For the text-containing cell, return its midpoint in [x, y] coordinate format. 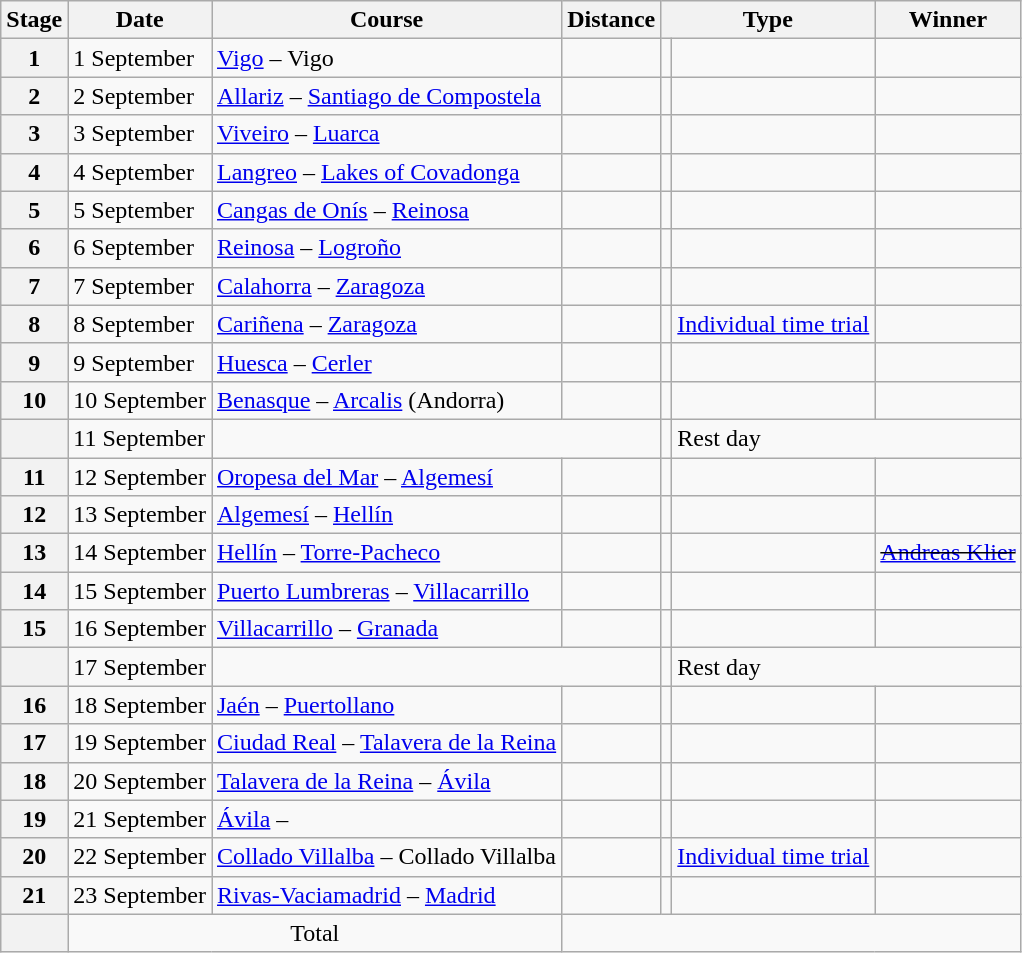
6 September [140, 248]
6 [34, 248]
Andreas Klier [948, 553]
Ciudad Real – Talavera de la Reina [387, 743]
16 September [140, 629]
14 [34, 591]
Langreo – Lakes of Covadonga [387, 172]
Distance [612, 20]
Talavera de la Reina – Ávila [387, 781]
Benasque – Arcalis (Andorra) [387, 400]
2 September [140, 96]
23 September [140, 895]
16 [34, 705]
8 [34, 324]
Stage [34, 20]
Huesca – Cerler [387, 362]
Total [315, 933]
Type [768, 20]
19 [34, 819]
22 September [140, 857]
13 [34, 553]
Villacarrillo – Granada [387, 629]
Jaén – Puertollano [387, 705]
Rivas-Vaciamadrid – Madrid [387, 895]
10 September [140, 400]
Cariñena – Zaragoza [387, 324]
7 September [140, 286]
Algemesí – Hellín [387, 515]
10 [34, 400]
Date [140, 20]
14 September [140, 553]
19 September [140, 743]
11 [34, 477]
2 [34, 96]
Ávila – [387, 819]
Reinosa – Logroño [387, 248]
21 September [140, 819]
5 September [140, 210]
Collado Villalba – Collado Villalba [387, 857]
8 September [140, 324]
18 [34, 781]
Winner [948, 20]
12 September [140, 477]
7 [34, 286]
Oropesa del Mar – Algemesí [387, 477]
11 September [140, 438]
Puerto Lumbreras – Villacarrillo [387, 591]
1 September [140, 58]
3 September [140, 134]
20 September [140, 781]
17 September [140, 667]
9 [34, 362]
9 September [140, 362]
Hellín – Torre-Pacheco [387, 553]
Viveiro – Luarca [387, 134]
18 September [140, 705]
17 [34, 743]
21 [34, 895]
Cangas de Onís – Reinosa [387, 210]
5 [34, 210]
15 [34, 629]
1 [34, 58]
3 [34, 134]
20 [34, 857]
13 September [140, 515]
4 [34, 172]
Allariz – Santiago de Compostela [387, 96]
15 September [140, 591]
4 September [140, 172]
Course [387, 20]
Calahorra – Zaragoza [387, 286]
Vigo – Vigo [387, 58]
12 [34, 515]
